Pinpoint the cell where the given text exists, returning its [X, Y] midpoint coordinate. 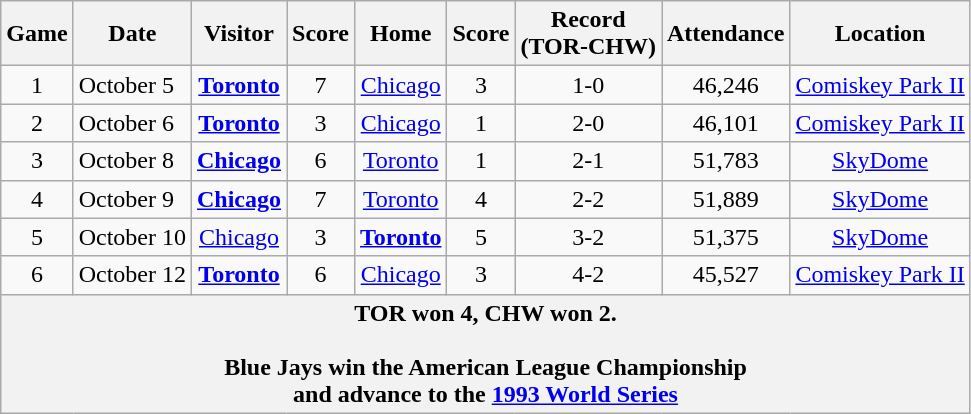
Date [132, 34]
2-0 [588, 123]
Record(TOR-CHW) [588, 34]
October 12 [132, 275]
1-0 [588, 85]
October 9 [132, 199]
46,101 [726, 123]
51,375 [726, 237]
Home [400, 34]
October 6 [132, 123]
46,246 [726, 85]
October 5 [132, 85]
Game [37, 34]
Visitor [238, 34]
4-2 [588, 275]
Location [880, 34]
TOR won 4, CHW won 2.Blue Jays win the American League Championship and advance to the 1993 World Series [486, 354]
45,527 [726, 275]
3-2 [588, 237]
Attendance [726, 34]
October 10 [132, 237]
2-1 [588, 161]
October 8 [132, 161]
51,889 [726, 199]
51,783 [726, 161]
2 [37, 123]
2-2 [588, 199]
